Return the (X, Y) coordinate for the center point of the cell that contains the specified text.  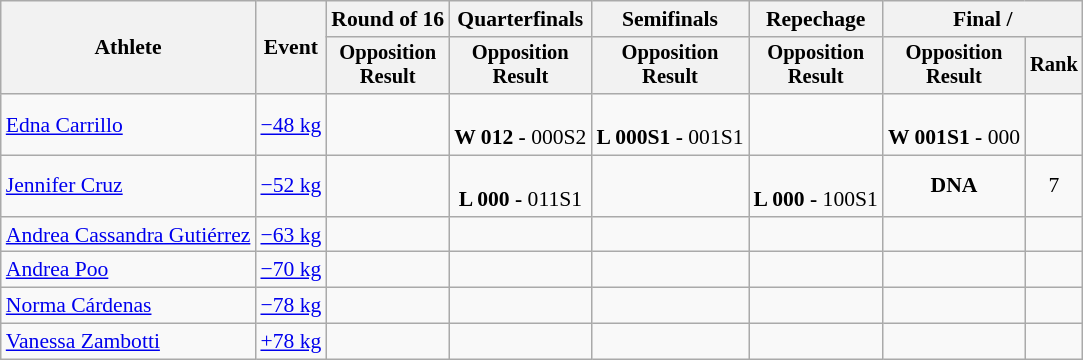
Vanessa Zambotti (128, 342)
Round of 16 (388, 19)
Andrea Cassandra Gutiérrez (128, 235)
L 000 - 100S1 (816, 186)
Repechage (816, 19)
L 000 - 011S1 (520, 186)
Final / (983, 19)
Event (290, 48)
Jennifer Cruz (128, 186)
−70 kg (290, 270)
Quarterfinals (520, 19)
−63 kg (290, 235)
Andrea Poo (128, 270)
Edna Carrillo (128, 124)
−78 kg (290, 306)
L 000S1 - 001S1 (670, 124)
7 (1054, 186)
−48 kg (290, 124)
W 001S1 - 000 (954, 124)
DNA (954, 186)
Athlete (128, 48)
−52 kg (290, 186)
W 012 - 000S2 (520, 124)
Semifinals (670, 19)
+78 kg (290, 342)
Norma Cárdenas (128, 306)
Rank (1054, 66)
